Pinpoint the cell where the given text exists, returning its [x, y] midpoint coordinate. 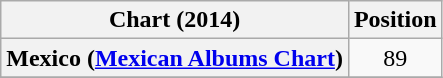
89 [395, 58]
Position [395, 20]
Mexico (Mexican Albums Chart) [175, 58]
Chart (2014) [175, 20]
